Identify which cell holds the provided text, then report its (X, Y) central coordinate. 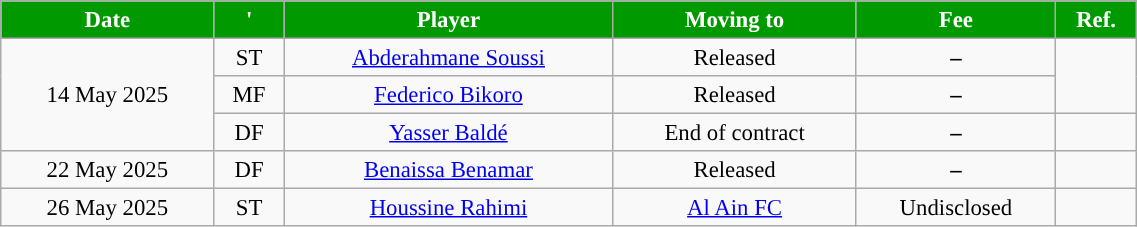
Fee (956, 20)
Al Ain FC (735, 208)
End of contract (735, 133)
Undisclosed (956, 208)
26 May 2025 (108, 208)
Abderahmane Soussi (448, 58)
14 May 2025 (108, 96)
' (249, 20)
Moving to (735, 20)
Federico Bikoro (448, 95)
Player (448, 20)
Benaissa Benamar (448, 170)
Houssine Rahimi (448, 208)
MF (249, 95)
22 May 2025 (108, 170)
Yasser Baldé (448, 133)
Date (108, 20)
Ref. (1096, 20)
